Extract the [X, Y] coordinate from the center of the cell holding the provided text.  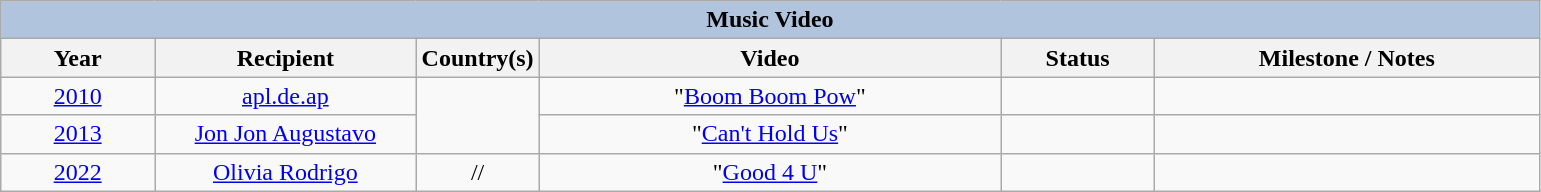
Olivia Rodrigo [286, 172]
// [478, 172]
Music Video [770, 20]
"Good 4 U" [770, 172]
apl.de.ap [286, 96]
Milestone / Notes [1346, 58]
Year [78, 58]
2022 [78, 172]
"Boom Boom Pow" [770, 96]
Jon Jon Augustavo [286, 134]
Country(s) [478, 58]
Recipient [286, 58]
Status [1078, 58]
"Can't Hold Us" [770, 134]
2013 [78, 134]
2010 [78, 96]
Video [770, 58]
